Extract the (X, Y) coordinate from the center of the cell holding the provided text.  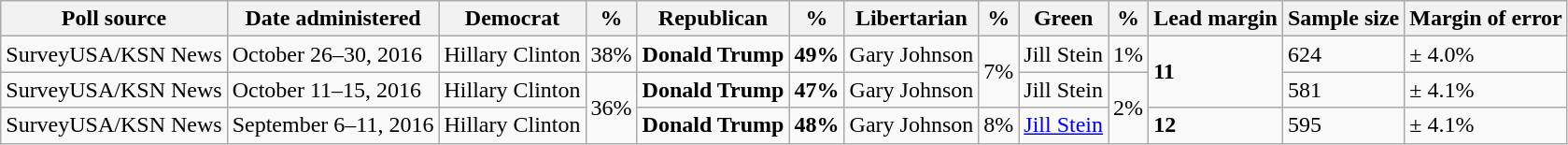
Lead margin (1216, 19)
Margin of error (1487, 19)
595 (1343, 125)
11 (1216, 72)
September 6–11, 2016 (332, 125)
581 (1343, 90)
Green (1064, 19)
1% (1128, 54)
Libertarian (911, 19)
38% (611, 54)
47% (816, 90)
Democrat (512, 19)
48% (816, 125)
± 4.0% (1487, 54)
2% (1128, 108)
36% (611, 108)
624 (1343, 54)
Poll source (114, 19)
7% (999, 72)
49% (816, 54)
Date administered (332, 19)
October 11–15, 2016 (332, 90)
Sample size (1343, 19)
October 26–30, 2016 (332, 54)
8% (999, 125)
12 (1216, 125)
Republican (713, 19)
